Extract the [X, Y] coordinate from the center of the cell holding the provided text.  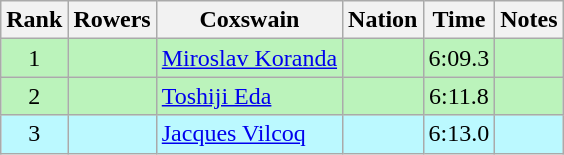
1 [34, 58]
6:09.3 [459, 58]
6:11.8 [459, 96]
Miroslav Koranda [249, 58]
3 [34, 134]
Time [459, 20]
Nation [383, 20]
Coxswain [249, 20]
Rowers [112, 20]
Rank [34, 20]
6:13.0 [459, 134]
Notes [529, 20]
2 [34, 96]
Toshiji Eda [249, 96]
Jacques Vilcoq [249, 134]
